Locate the cell with the specified text and output its [X, Y] center coordinate. 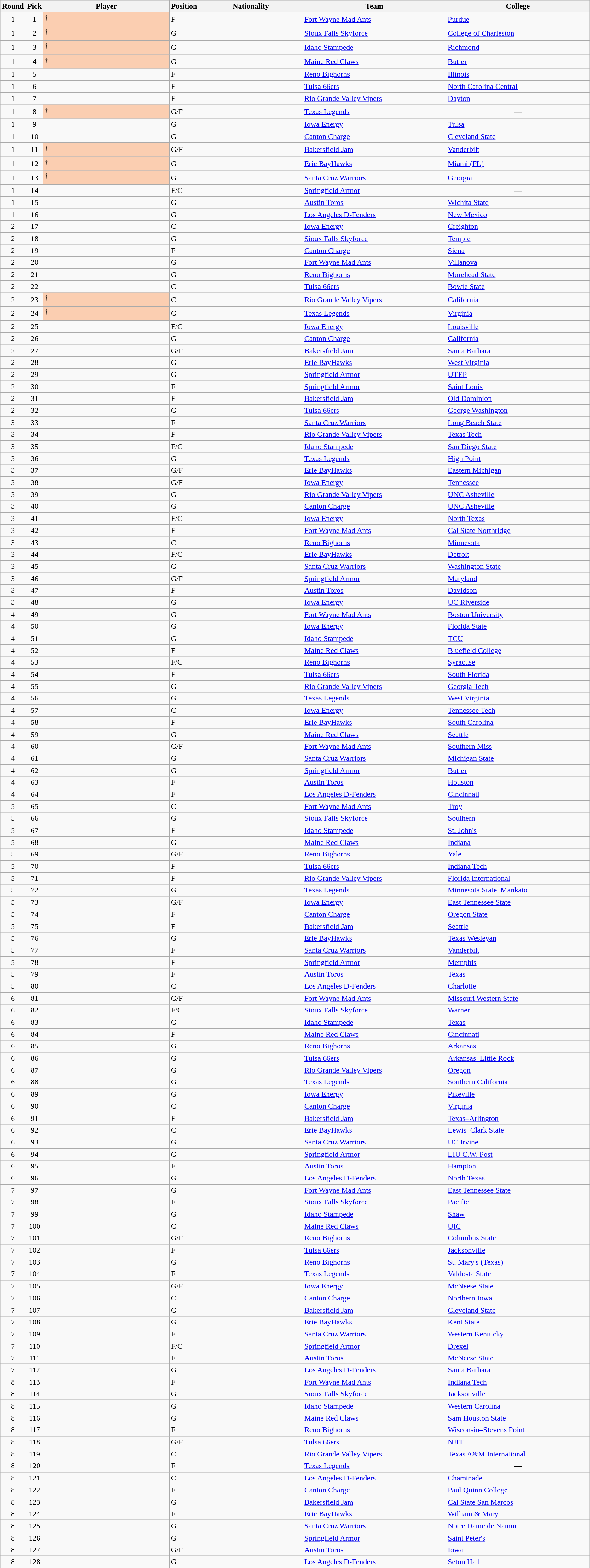
Paul Quinn College [518, 1490]
Texas Tech [518, 435]
102 [34, 1250]
34 [34, 435]
Round [13, 6]
110 [34, 1346]
Nationality [251, 6]
126 [34, 1538]
26 [34, 338]
42 [34, 530]
78 [34, 962]
Shaw [518, 1214]
12 [34, 163]
16 [34, 215]
73 [34, 902]
22 [34, 286]
94 [34, 1154]
San Diego State [518, 447]
65 [34, 806]
87 [34, 1070]
109 [34, 1334]
College [518, 6]
105 [34, 1286]
127 [34, 1550]
Michigan State [518, 758]
Cal State Northridge [518, 530]
50 [34, 626]
Long Beach State [518, 423]
61 [34, 758]
101 [34, 1238]
53 [34, 662]
Minnesota [518, 542]
91 [34, 1118]
48 [34, 602]
119 [34, 1454]
Saint Peter's [518, 1538]
89 [34, 1094]
Saint Louis [518, 387]
Davidson [518, 591]
Richmond [518, 47]
11 [34, 149]
LIU C.W. Post [518, 1154]
14 [34, 191]
74 [34, 914]
123 [34, 1502]
College of Charleston [518, 33]
125 [34, 1526]
24 [34, 314]
Georgia [518, 178]
117 [34, 1430]
North Carolina Central [518, 86]
86 [34, 1058]
Tulsa [518, 124]
Temple [518, 239]
115 [34, 1406]
108 [34, 1322]
Team [374, 6]
Oregon [518, 1070]
17 [34, 227]
Southern Miss [518, 746]
28 [34, 362]
Wichita State [518, 203]
Florida State [518, 626]
High Point [518, 458]
116 [34, 1418]
100 [34, 1226]
122 [34, 1490]
Boston University [518, 614]
Old Dominion [518, 399]
39 [34, 494]
Dayton [518, 98]
Iowa [518, 1550]
72 [34, 890]
96 [34, 1178]
23 [34, 299]
UTEP [518, 374]
55 [34, 686]
Maryland [518, 579]
20 [34, 262]
25 [34, 326]
TCU [518, 638]
Texas A&M International [518, 1454]
44 [34, 554]
William & Mary [518, 1514]
83 [34, 1022]
Minnesota State–Mankato [518, 890]
95 [34, 1166]
99 [34, 1214]
45 [34, 566]
30 [34, 387]
32 [34, 411]
Northern Iowa [518, 1298]
South Florida [518, 674]
76 [34, 938]
111 [34, 1358]
70 [34, 866]
Notre Dame de Namur [518, 1526]
47 [34, 591]
Bluefield College [518, 650]
90 [34, 1106]
120 [34, 1466]
41 [34, 518]
Morehead State [518, 274]
88 [34, 1082]
49 [34, 614]
Charlotte [518, 986]
Valdosta State [518, 1274]
106 [34, 1298]
New Mexico [518, 215]
97 [34, 1190]
Arkansas–Little Rock [518, 1058]
Southern [518, 818]
77 [34, 950]
Pacific [518, 1202]
118 [34, 1442]
9 [34, 124]
Western Carolina [518, 1406]
Illinois [518, 74]
South Carolina [518, 722]
Cal State San Marcos [518, 1502]
36 [34, 458]
Villanova [518, 262]
98 [34, 1202]
113 [34, 1382]
85 [34, 1046]
56 [34, 698]
Troy [518, 806]
66 [34, 818]
121 [34, 1478]
75 [34, 926]
13 [34, 178]
31 [34, 399]
Miami (FL) [518, 163]
82 [34, 1010]
Lewis–Clark State [518, 1130]
Indiana [518, 842]
71 [34, 878]
Florida International [518, 878]
Missouri Western State [518, 998]
Bowie State [518, 286]
Louisville [518, 326]
St. Mary's (Texas) [518, 1262]
80 [34, 986]
St. John's [518, 830]
38 [34, 482]
NJIT [518, 1442]
79 [34, 974]
Washington State [518, 566]
69 [34, 854]
Kent State [518, 1322]
Arkansas [518, 1046]
Tennessee Tech [518, 710]
63 [34, 782]
128 [34, 1562]
40 [34, 506]
60 [34, 746]
Creighton [518, 227]
93 [34, 1142]
Syracuse [518, 662]
Seton Hall [518, 1562]
35 [34, 447]
52 [34, 650]
92 [34, 1130]
Columbus State [518, 1238]
Position [184, 6]
Houston [518, 782]
Pikeville [518, 1094]
UIC [518, 1226]
21 [34, 274]
Detroit [518, 554]
Sam Houston State [518, 1418]
43 [34, 542]
Hampton [518, 1166]
Warner [518, 1010]
Western Kentucky [518, 1334]
Player [107, 6]
124 [34, 1514]
59 [34, 734]
Georgia Tech [518, 686]
Drexel [518, 1346]
10 [34, 136]
54 [34, 674]
112 [34, 1370]
46 [34, 579]
29 [34, 374]
57 [34, 710]
107 [34, 1310]
19 [34, 251]
15 [34, 203]
Texas–Arlington [518, 1118]
27 [34, 350]
67 [34, 830]
114 [34, 1394]
Oregon State [518, 914]
Yale [518, 854]
62 [34, 770]
Memphis [518, 962]
18 [34, 239]
UC Irvine [518, 1142]
Texas Wesleyan [518, 938]
Chaminade [518, 1478]
33 [34, 423]
51 [34, 638]
Eastern Michigan [518, 470]
64 [34, 794]
Siena [518, 251]
Southern California [518, 1082]
104 [34, 1274]
Tennessee [518, 482]
UC Riverside [518, 602]
84 [34, 1034]
37 [34, 470]
George Washington [518, 411]
68 [34, 842]
Purdue [518, 20]
Pick [34, 6]
Wisconsin–Stevens Point [518, 1430]
58 [34, 722]
81 [34, 998]
103 [34, 1262]
